Output the [X, Y] coordinate of the center of the cell containing the given text.  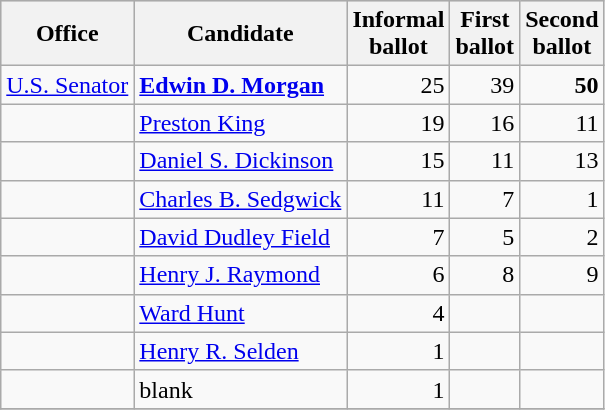
39 [485, 85]
Daniel S. Dickinson [240, 161]
Edwin D. Morgan [240, 85]
David Dudley Field [240, 237]
Henry J. Raymond [240, 275]
Charles B. Sedgwick [240, 199]
Office [68, 34]
Henry R. Selden [240, 351]
2 [562, 237]
25 [398, 85]
6 [398, 275]
15 [398, 161]
13 [562, 161]
Second ballot [562, 34]
5 [485, 237]
19 [398, 123]
blank [240, 389]
50 [562, 85]
First ballot [485, 34]
8 [485, 275]
Ward Hunt [240, 313]
Preston King [240, 123]
Informal ballot [398, 34]
U.S. Senator [68, 85]
9 [562, 275]
Candidate [240, 34]
4 [398, 313]
16 [485, 123]
